Locate the cell with the specified text and output its (x, y) center coordinate. 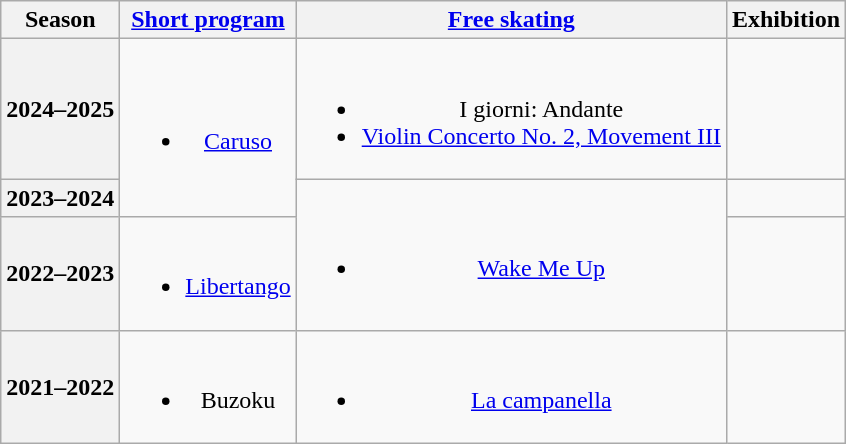
2023–2024 (60, 198)
2022–2023 (60, 274)
Free skating (511, 20)
Season (60, 20)
I giorni: Andante Violin Concerto No. 2, Movement III (511, 109)
Short program (208, 20)
Libertango (208, 274)
La campanella (511, 386)
2024–2025 (60, 109)
Caruso (208, 128)
2021–2022 (60, 386)
Wake Me Up (511, 254)
Exhibition (786, 20)
Buzoku (208, 386)
